Determine the (X, Y) coordinate at the center of the cell enclosing the given text.  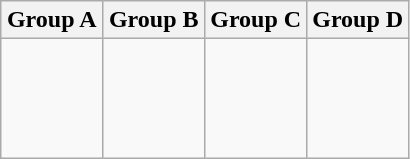
Group D (358, 20)
Group B (154, 20)
Group A (52, 20)
Group C (256, 20)
